For the text-containing cell, return its midpoint in (X, Y) coordinate format. 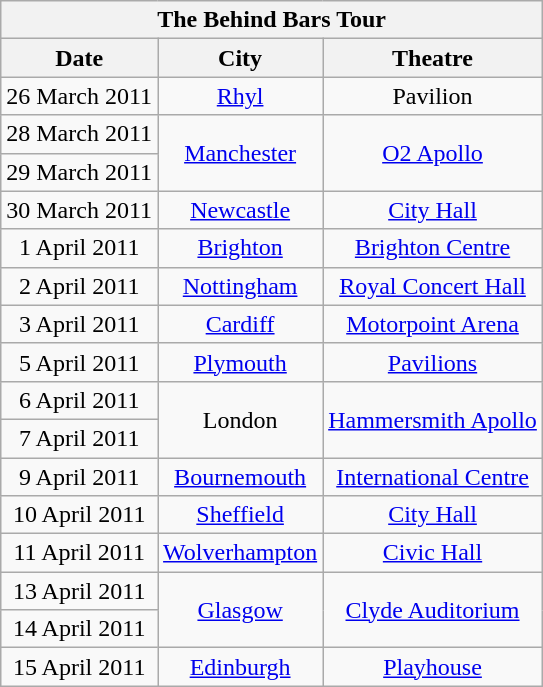
The Behind Bars Tour (272, 20)
Manchester (240, 153)
7 April 2011 (80, 438)
13 April 2011 (80, 591)
29 March 2011 (80, 172)
Wolverhampton (240, 553)
Brighton (240, 248)
6 April 2011 (80, 400)
Plymouth (240, 362)
Pavilions (433, 362)
Civic Hall (433, 553)
9 April 2011 (80, 477)
Royal Concert Hall (433, 286)
Brighton Centre (433, 248)
10 April 2011 (80, 515)
Motorpoint Arena (433, 324)
Clyde Auditorium (433, 610)
International Centre (433, 477)
3 April 2011 (80, 324)
Glasgow (240, 610)
Sheffield (240, 515)
5 April 2011 (80, 362)
30 March 2011 (80, 210)
Nottingham (240, 286)
Playhouse (433, 667)
14 April 2011 (80, 629)
Cardiff (240, 324)
Rhyl (240, 96)
City (240, 58)
Date (80, 58)
11 April 2011 (80, 553)
Hammersmith Apollo (433, 419)
Newcastle (240, 210)
Theatre (433, 58)
28 March 2011 (80, 134)
Pavilion (433, 96)
O2 Apollo (433, 153)
15 April 2011 (80, 667)
Bournemouth (240, 477)
Edinburgh (240, 667)
London (240, 419)
26 March 2011 (80, 96)
1 April 2011 (80, 248)
2 April 2011 (80, 286)
